Extract the (X, Y) coordinate from the center of the cell holding the provided text.  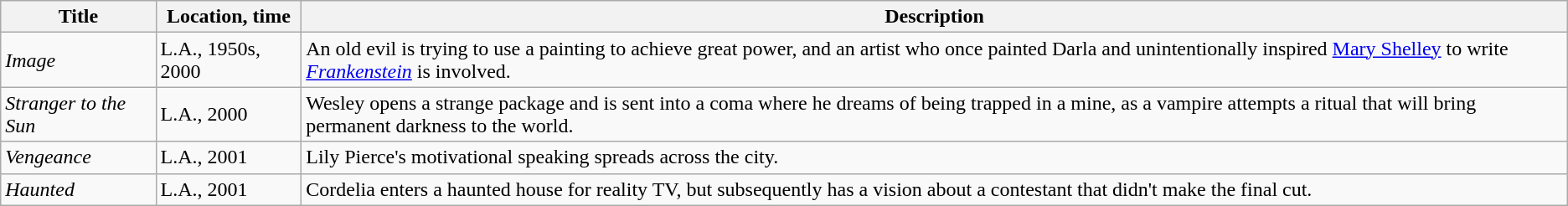
Location, time (229, 17)
Vengeance (79, 157)
Title (79, 17)
Stranger to the Sun (79, 114)
Haunted (79, 189)
Lily Pierce's motivational speaking spreads across the city. (935, 157)
L.A., 2000 (229, 114)
Description (935, 17)
L.A., 1950s, 2000 (229, 60)
Cordelia enters a haunted house for reality TV, but subsequently has a vision about a contestant that didn't make the final cut. (935, 189)
Image (79, 60)
